Provide the [x, y] coordinate of the cell's center where the given text is located.  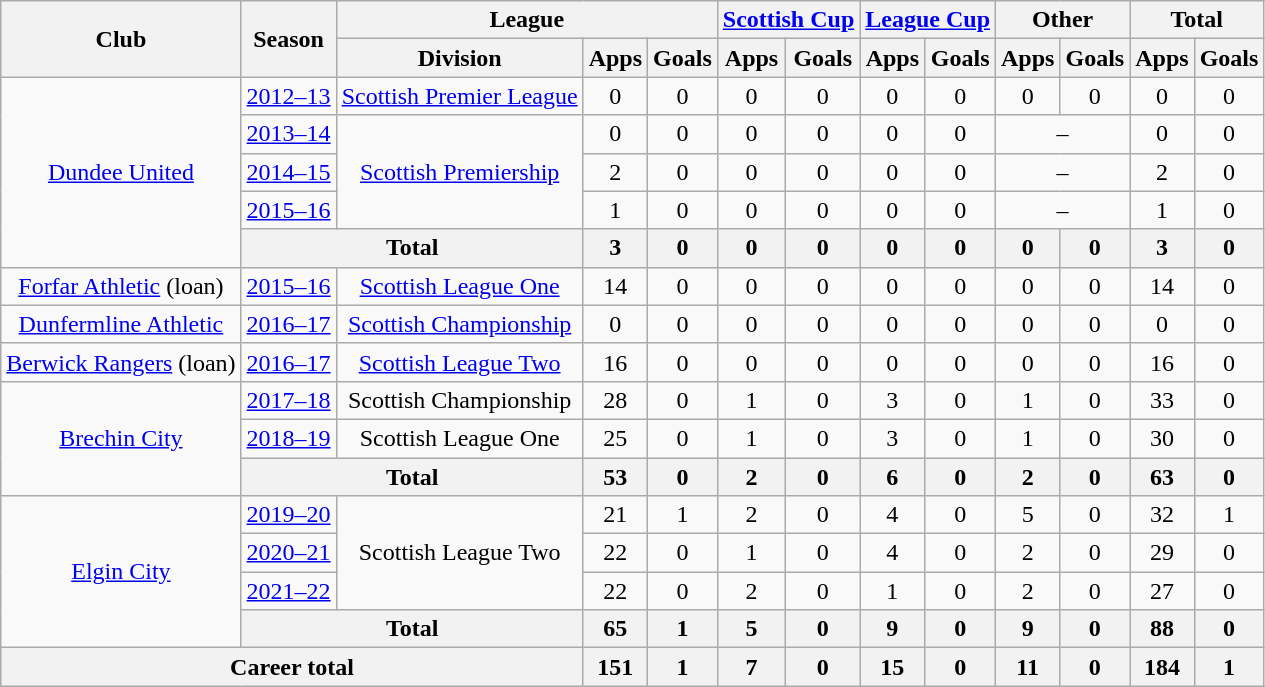
League [526, 20]
2012–13 [288, 96]
29 [1162, 553]
21 [615, 515]
30 [1162, 438]
Dunfermline Athletic [121, 324]
11 [1028, 667]
Division [460, 58]
Berwick Rangers (loan) [121, 362]
Brechin City [121, 438]
88 [1162, 629]
Forfar Athletic (loan) [121, 286]
2018–19 [288, 438]
Career total [292, 667]
2019–20 [288, 515]
2020–21 [288, 553]
Dundee United [121, 172]
Elgin City [121, 572]
151 [615, 667]
Scottish Cup [788, 20]
2014–15 [288, 172]
Scottish Premiership [460, 172]
2013–14 [288, 134]
32 [1162, 515]
Club [121, 39]
27 [1162, 591]
184 [1162, 667]
25 [615, 438]
15 [892, 667]
League Cup [928, 20]
63 [1162, 477]
7 [751, 667]
Other [1063, 20]
6 [892, 477]
28 [615, 400]
2017–18 [288, 400]
Season [288, 39]
2021–22 [288, 591]
65 [615, 629]
33 [1162, 400]
53 [615, 477]
Scottish Premier League [460, 96]
